Search for the cell housing the specified text and yield its [x, y] center coordinate. 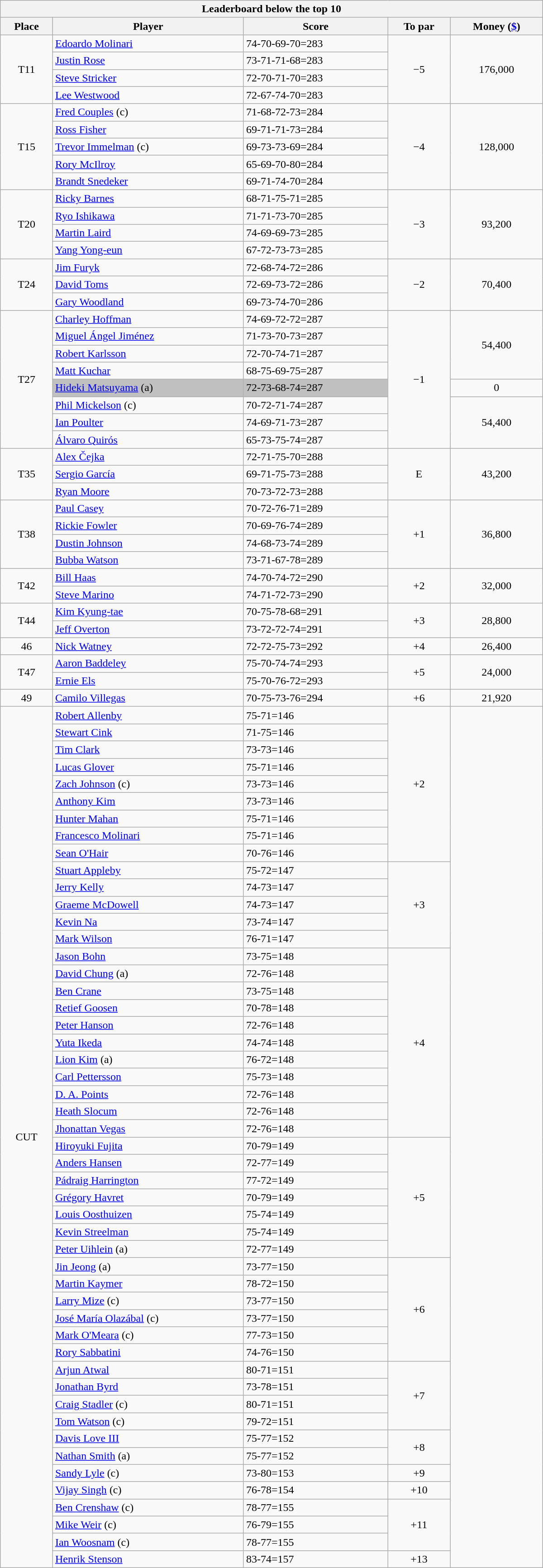
78-72=150 [315, 1283]
E [419, 474]
Anthony Kim [148, 801]
68-71-75-71=285 [315, 198]
71-71-73-70=285 [315, 216]
Jhonattan Vegas [148, 1129]
T44 [27, 620]
Sean O'Hair [148, 853]
Ian Poulter [148, 422]
176,000 [496, 69]
73-74=147 [315, 922]
Lucas Glover [148, 767]
Lion Kim (a) [148, 1060]
Martin Laird [148, 233]
76-71=147 [315, 939]
Nathan Smith (a) [148, 1456]
T47 [27, 672]
70-78=148 [315, 1008]
Robert Karlsson [148, 353]
T38 [27, 534]
Yuta Ikeda [148, 1042]
Ross Fisher [148, 129]
Mark Wilson [148, 939]
+9 [419, 1473]
24,000 [496, 672]
Aaron Baddeley [148, 663]
Sergio García [148, 474]
Heath Slocum [148, 1111]
73-71-67-78=289 [315, 560]
Money ($) [496, 26]
Hiroyuki Fujita [148, 1146]
+10 [419, 1490]
Leaderboard below the top 10 [271, 9]
72-71-75-70=288 [315, 457]
Louis Oosthuizen [148, 1215]
28,800 [496, 620]
65-69-70-80=284 [315, 164]
Justin Rose [148, 61]
Jerry Kelly [148, 887]
Vijay Singh (c) [148, 1490]
Rickie Fowler [148, 526]
Jim Furyk [148, 267]
Camilo Villegas [148, 698]
Paul Casey [148, 509]
Kevin Na [148, 922]
Hideki Matsuyama (a) [148, 388]
46 [27, 646]
Steve Stricker [148, 78]
75-73=148 [315, 1077]
Sandy Lyle (c) [148, 1473]
+13 [419, 1559]
+8 [419, 1447]
−4 [419, 147]
Francesco Molinari [148, 836]
Peter Uihlein (a) [148, 1249]
Phil Mickelson (c) [148, 405]
Gary Woodland [148, 302]
69-73-73-69=284 [315, 147]
Ernie Els [148, 681]
Jeff Overton [148, 629]
+1 [419, 534]
−2 [419, 285]
70,400 [496, 285]
Yang Yong-eun [148, 250]
+7 [419, 1396]
Kevin Streelman [148, 1232]
D. A. Points [148, 1094]
Martin Kaymer [148, 1283]
David Toms [148, 285]
Arjun Atwal [148, 1370]
73-80=153 [315, 1473]
T20 [27, 224]
T27 [27, 379]
43,200 [496, 474]
Kim Kyung-tae [148, 612]
Ben Crenshaw (c) [148, 1507]
Ryan Moore [148, 491]
36,800 [496, 534]
Jin Jeong (a) [148, 1266]
Dustin Johnson [148, 543]
−1 [419, 379]
73-78=151 [315, 1387]
Miguel Ángel Jiménez [148, 336]
T35 [27, 474]
79-72=151 [315, 1421]
T11 [27, 69]
Carl Pettersson [148, 1077]
Peter Hanson [148, 1025]
72-70-71-70=283 [315, 78]
69-71-71-73=284 [315, 129]
65-73-75-74=287 [315, 439]
74-69-71-73=287 [315, 422]
73-71-71-68=283 [315, 61]
69-73-74-70=286 [315, 302]
93,200 [496, 224]
72-73-68-74=287 [315, 388]
72-69-73-72=286 [315, 285]
Retief Goosen [148, 1008]
75-70-74-74=293 [315, 663]
Ian Woosnam (c) [148, 1542]
Bubba Watson [148, 560]
74-69-72-72=287 [315, 319]
49 [27, 698]
71-68-72-73=284 [315, 112]
70-73-72-73=288 [315, 491]
CUT [27, 1137]
68-75-69-75=287 [315, 371]
Edoardo Molinari [148, 43]
Larry Mize (c) [148, 1301]
Trevor Immelman (c) [148, 147]
Brandt Snedeker [148, 181]
Graeme McDowell [148, 905]
76-72=148 [315, 1060]
Nick Watney [148, 646]
21,920 [496, 698]
67-72-73-73=285 [315, 250]
77-72=149 [315, 1180]
74-69-69-73=285 [315, 233]
Álvaro Quirós [148, 439]
70-76=146 [315, 853]
74-70-69-70=283 [315, 43]
Matt Kuchar [148, 371]
83-74=157 [315, 1559]
74-70-74-72=290 [315, 577]
72-68-74-72=286 [315, 267]
Davis Love III [148, 1439]
70-72-76-71=289 [315, 509]
Rory McIlroy [148, 164]
Jason Bohn [148, 956]
72-67-74-70=283 [315, 95]
74-71-72-73=290 [315, 595]
Mark O'Meara (c) [148, 1335]
José María Olazábal (c) [148, 1318]
69-71-74-70=284 [315, 181]
Rory Sabbatini [148, 1353]
69-71-75-73=288 [315, 474]
−3 [419, 224]
76-78=154 [315, 1490]
Fred Couples (c) [148, 112]
Alex Čejka [148, 457]
−5 [419, 69]
To par [419, 26]
Lee Westwood [148, 95]
73-72-72-74=291 [315, 629]
Craig Stadler (c) [148, 1404]
Ben Crane [148, 991]
70-69-76-74=289 [315, 526]
128,000 [496, 147]
Zach Johnson (c) [148, 784]
70-75-73-76=294 [315, 698]
Pádraig Harrington [148, 1180]
Charley Hoffman [148, 319]
Tom Watson (c) [148, 1421]
72-70-74-71=287 [315, 353]
T15 [27, 147]
26,400 [496, 646]
Grégory Havret [148, 1197]
Place [27, 26]
0 [496, 388]
T24 [27, 285]
Robert Allenby [148, 715]
70-72-71-74=287 [315, 405]
Stewart Cink [148, 732]
Stuart Appleby [148, 870]
Ricky Barnes [148, 198]
32,000 [496, 586]
Anders Hansen [148, 1163]
Tim Clark [148, 749]
74-76=150 [315, 1353]
72-72-75-73=292 [315, 646]
+11 [419, 1525]
74-74=148 [315, 1042]
Hunter Mahan [148, 819]
76-79=155 [315, 1525]
Ryo Ishikawa [148, 216]
Player [148, 26]
Steve Marino [148, 595]
71-75=146 [315, 732]
71-73-70-73=287 [315, 336]
75-72=147 [315, 870]
77-73=150 [315, 1335]
74-68-73-74=289 [315, 543]
70-75-78-68=291 [315, 612]
T42 [27, 586]
David Chung (a) [148, 973]
75-70-76-72=293 [315, 681]
Jonathan Byrd [148, 1387]
Mike Weir (c) [148, 1525]
Bill Haas [148, 577]
Score [315, 26]
Henrik Stenson [148, 1559]
